Detect which cell encompasses the target text, then output its (x, y) center coordinate. 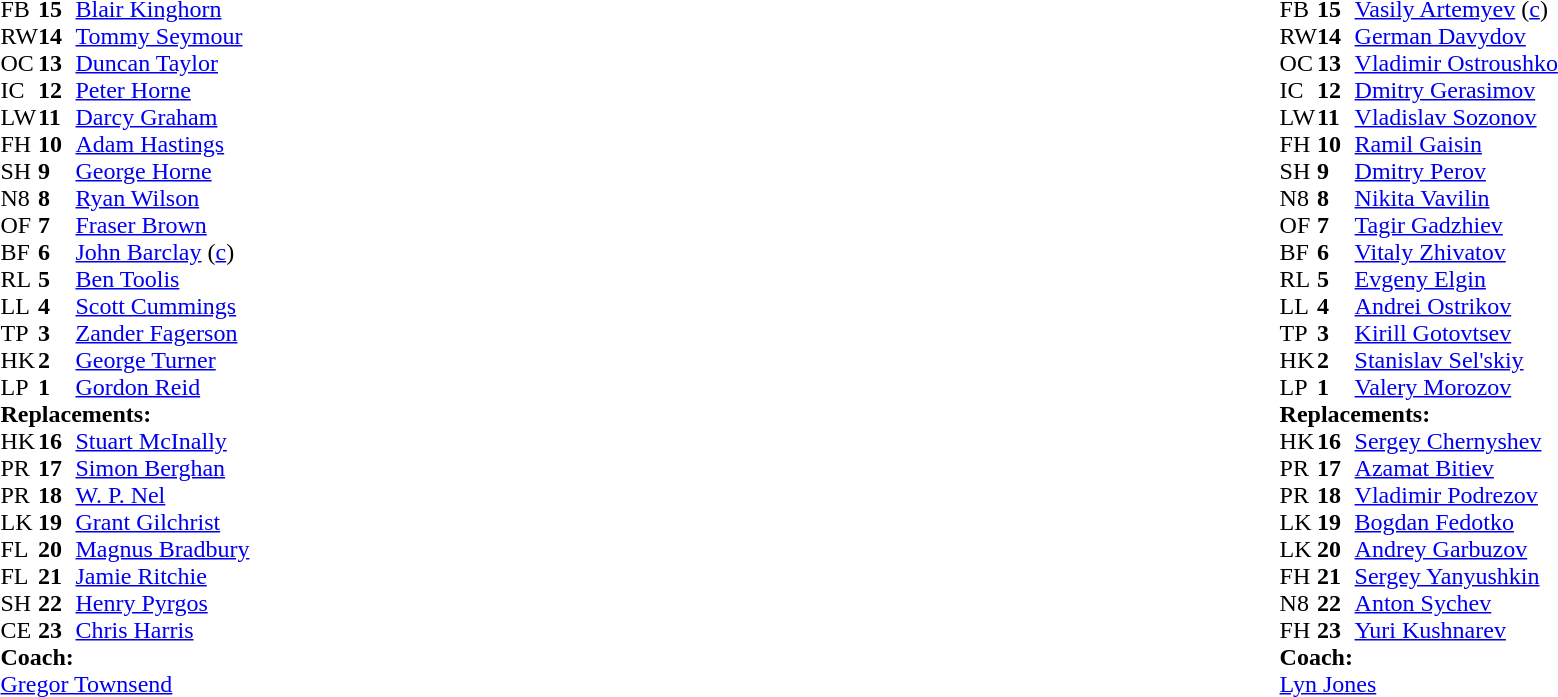
W. P. Nel (163, 496)
Ramil Gaisin (1456, 144)
Simon Berghan (163, 468)
Fraser Brown (163, 226)
Scott Cummings (163, 306)
Ryan Wilson (163, 198)
CE (19, 630)
Lyn Jones (1419, 684)
Magnus Bradbury (163, 550)
Jamie Ritchie (163, 576)
Stanislav Sel'skiy (1456, 360)
Vladimir Ostroushko (1456, 64)
Andrey Garbuzov (1456, 550)
Anton Sychev (1456, 604)
Adam Hastings (163, 144)
Gregor Townsend (124, 684)
Peter Horne (163, 90)
Duncan Taylor (163, 64)
Yuri Kushnarev (1456, 630)
Tommy Seymour (163, 36)
Stuart McInally (163, 442)
Chris Harris (163, 630)
Dmitry Perov (1456, 172)
Vladislav Sozonov (1456, 118)
Sergey Chernyshev (1456, 442)
Tagir Gadzhiev (1456, 226)
Grant Gilchrist (163, 522)
Dmitry Gerasimov (1456, 90)
Sergey Yanyushkin (1456, 576)
Azamat Bitiev (1456, 468)
Henry Pyrgos (163, 604)
Vladimir Podrezov (1456, 496)
Zander Fagerson (163, 334)
Valery Morozov (1456, 388)
Vitaly Zhivatov (1456, 252)
Gordon Reid (163, 388)
George Horne (163, 172)
Darcy Graham (163, 118)
Kirill Gotovtsev (1456, 334)
Bogdan Fedotko (1456, 522)
Ben Toolis (163, 280)
John Barclay (c) (163, 252)
Nikita Vavilin (1456, 198)
Andrei Ostrikov (1456, 306)
Evgeny Elgin (1456, 280)
George Turner (163, 360)
German Davydov (1456, 36)
